Scan for the cell matching the given text and deliver its (x, y) coordinate at center. 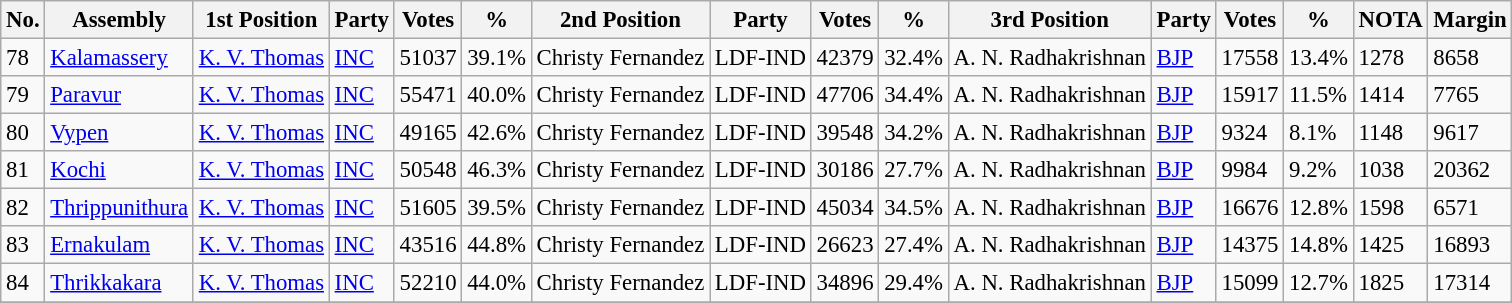
8658 (1470, 58)
13.4% (1318, 58)
1825 (1390, 283)
84 (23, 283)
8.1% (1318, 133)
9617 (1470, 133)
34.5% (914, 208)
3rd Position (1050, 20)
55471 (428, 95)
44.0% (496, 283)
Thrikkakara (120, 283)
42379 (845, 58)
17314 (1470, 283)
79 (23, 95)
43516 (428, 245)
17558 (1250, 58)
82 (23, 208)
20362 (1470, 170)
80 (23, 133)
42.6% (496, 133)
1425 (1390, 245)
9984 (1250, 170)
1414 (1390, 95)
1148 (1390, 133)
34.4% (914, 95)
44.8% (496, 245)
Assembly (120, 20)
Vypen (120, 133)
51037 (428, 58)
NOTA (1390, 20)
Margin (1470, 20)
11.5% (1318, 95)
6571 (1470, 208)
81 (23, 170)
27.4% (914, 245)
83 (23, 245)
Kalamassery (120, 58)
39.5% (496, 208)
2nd Position (620, 20)
15099 (1250, 283)
9.2% (1318, 170)
26623 (845, 245)
Paravur (120, 95)
34896 (845, 283)
16893 (1470, 245)
34.2% (914, 133)
27.7% (914, 170)
14.8% (1318, 245)
32.4% (914, 58)
1st Position (261, 20)
Thrippunithura (120, 208)
12.8% (1318, 208)
40.0% (496, 95)
Kochi (120, 170)
46.3% (496, 170)
51605 (428, 208)
39.1% (496, 58)
15917 (1250, 95)
50548 (428, 170)
45034 (845, 208)
47706 (845, 95)
16676 (1250, 208)
30186 (845, 170)
29.4% (914, 283)
No. (23, 20)
1038 (1390, 170)
1278 (1390, 58)
1598 (1390, 208)
Ernakulam (120, 245)
9324 (1250, 133)
52210 (428, 283)
12.7% (1318, 283)
14375 (1250, 245)
49165 (428, 133)
39548 (845, 133)
78 (23, 58)
7765 (1470, 95)
